Provide the (X, Y) coordinate of the cell's center where the given text is located.  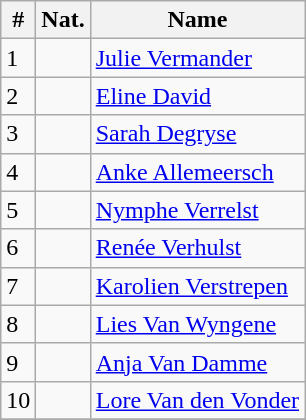
Nymphe Verrelst (197, 210)
Nat. (63, 20)
6 (18, 248)
Lies Van Wyngene (197, 324)
Name (197, 20)
8 (18, 324)
10 (18, 400)
# (18, 20)
Karolien Verstrepen (197, 286)
2 (18, 96)
Anke Allemeersch (197, 172)
5 (18, 210)
1 (18, 58)
3 (18, 134)
Anja Van Damme (197, 362)
Renée Verhulst (197, 248)
Julie Vermander (197, 58)
4 (18, 172)
Lore Van den Vonder (197, 400)
9 (18, 362)
Sarah Degryse (197, 134)
7 (18, 286)
Eline David (197, 96)
